From the cell containing the given text, extract its center point as (X, Y) coordinate. 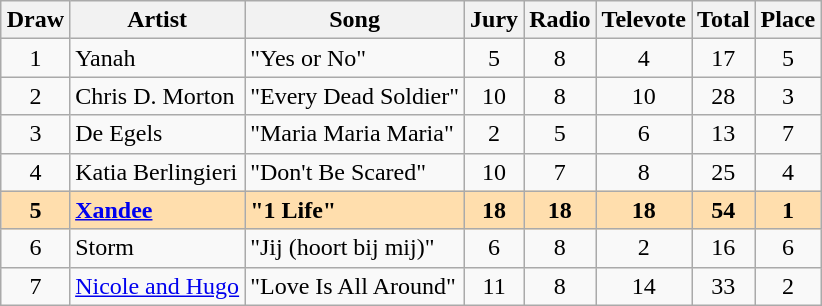
33 (724, 286)
13 (724, 134)
Artist (158, 20)
Song (355, 20)
Radio (560, 20)
Xandee (158, 210)
"Jij (hoort bij mij)" (355, 248)
Nicole and Hugo (158, 286)
14 (644, 286)
De Egels (158, 134)
Storm (158, 248)
Katia Berlingieri (158, 172)
"Yes or No" (355, 58)
"Every Dead Soldier" (355, 96)
Draw (35, 20)
"Maria Maria Maria" (355, 134)
"Love Is All Around" (355, 286)
"1 Life" (355, 210)
11 (494, 286)
17 (724, 58)
28 (724, 96)
54 (724, 210)
25 (724, 172)
Chris D. Morton (158, 96)
Jury (494, 20)
Televote (644, 20)
Place (788, 20)
Total (724, 20)
Yanah (158, 58)
16 (724, 248)
"Don't Be Scared" (355, 172)
